Scan for the cell matching the given text and deliver its [X, Y] coordinate at center. 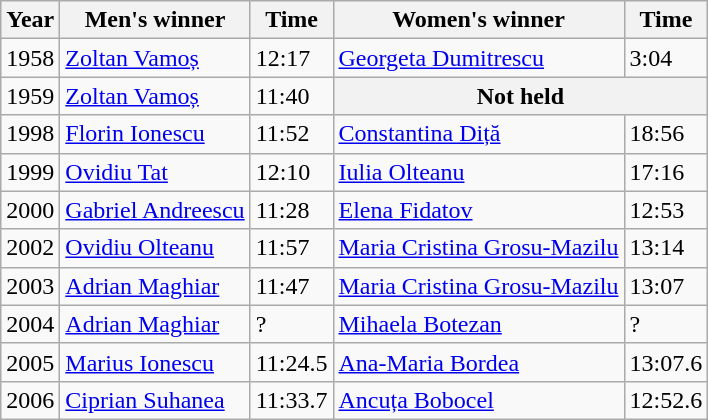
11:33.7 [292, 400]
12:17 [292, 58]
11:47 [292, 286]
11:57 [292, 248]
13:07 [666, 286]
1998 [30, 134]
12:53 [666, 210]
11:52 [292, 134]
Ovidiu Olteanu [155, 248]
2006 [30, 400]
1958 [30, 58]
12:52.6 [666, 400]
2005 [30, 362]
Not held [520, 96]
2002 [30, 248]
Gabriel Andreescu [155, 210]
13:07.6 [666, 362]
Constantina Diță [478, 134]
Marius Ionescu [155, 362]
Elena Fidatov [478, 210]
Year [30, 20]
Mihaela Botezan [478, 324]
Ancuța Bobocel [478, 400]
Florin Ionescu [155, 134]
11:24.5 [292, 362]
12:10 [292, 172]
13:14 [666, 248]
2004 [30, 324]
2000 [30, 210]
1959 [30, 96]
1999 [30, 172]
Ana-Maria Bordea [478, 362]
Georgeta Dumitrescu [478, 58]
2003 [30, 286]
Ciprian Suhanea [155, 400]
3:04 [666, 58]
Ovidiu Tat [155, 172]
Women's winner [478, 20]
17:16 [666, 172]
11:40 [292, 96]
Men's winner [155, 20]
18:56 [666, 134]
11:28 [292, 210]
Iulia Olteanu [478, 172]
